Output the (X, Y) coordinate of the center of the cell containing the given text.  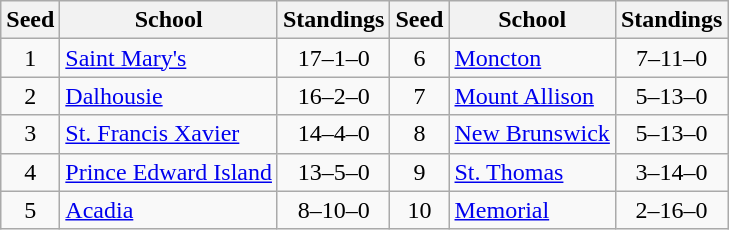
St. Thomas (532, 172)
3 (30, 134)
Saint Mary's (169, 58)
1 (30, 58)
7–11–0 (671, 58)
5 (30, 210)
2 (30, 96)
Dalhousie (169, 96)
9 (420, 172)
8–10–0 (333, 210)
4 (30, 172)
16–2–0 (333, 96)
3–14–0 (671, 172)
New Brunswick (532, 134)
Mount Allison (532, 96)
13–5–0 (333, 172)
Moncton (532, 58)
2–16–0 (671, 210)
Prince Edward Island (169, 172)
6 (420, 58)
St. Francis Xavier (169, 134)
8 (420, 134)
10 (420, 210)
17–1–0 (333, 58)
Memorial (532, 210)
7 (420, 96)
Acadia (169, 210)
14–4–0 (333, 134)
